Identify which cell holds the provided text, then report its [X, Y] central coordinate. 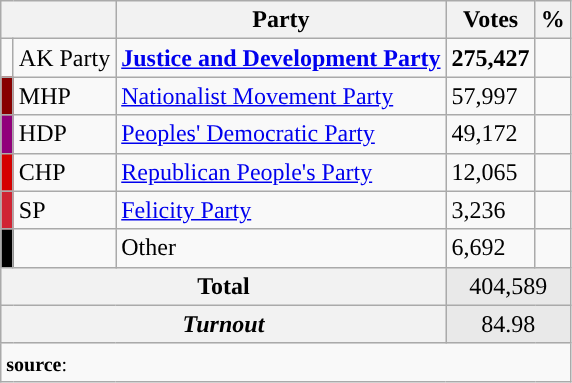
84.98 [508, 324]
Other [281, 248]
CHP [64, 172]
MHP [64, 96]
SP [64, 210]
Turnout [224, 324]
12,065 [490, 172]
Votes [490, 20]
source: [286, 362]
404,589 [508, 286]
Felicity Party [281, 210]
AK Party [64, 58]
57,997 [490, 96]
% [552, 20]
Party [281, 20]
3,236 [490, 210]
49,172 [490, 134]
275,427 [490, 58]
Republican People's Party [281, 172]
Peoples' Democratic Party [281, 134]
6,692 [490, 248]
Justice and Development Party [281, 58]
Total [224, 286]
Nationalist Movement Party [281, 96]
HDP [64, 134]
